Identify which cell holds the provided text, then report its (X, Y) central coordinate. 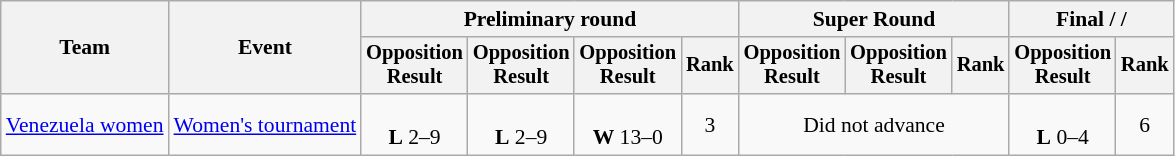
Women's tournament (266, 124)
Event (266, 48)
Final / / (1091, 19)
Did not advance (874, 124)
W 13–0 (628, 124)
Preliminary round (550, 19)
Super Round (874, 19)
Venezuela women (85, 124)
L 0–4 (1062, 124)
Team (85, 48)
3 (710, 124)
6 (1145, 124)
